Capture the cell that displays the provided text and extract its (X, Y) central coordinate. 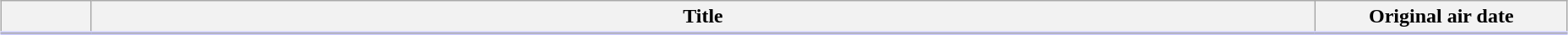
Title (703, 17)
Original air date (1441, 17)
